Extract the [X, Y] coordinate from the center of the cell holding the provided text.  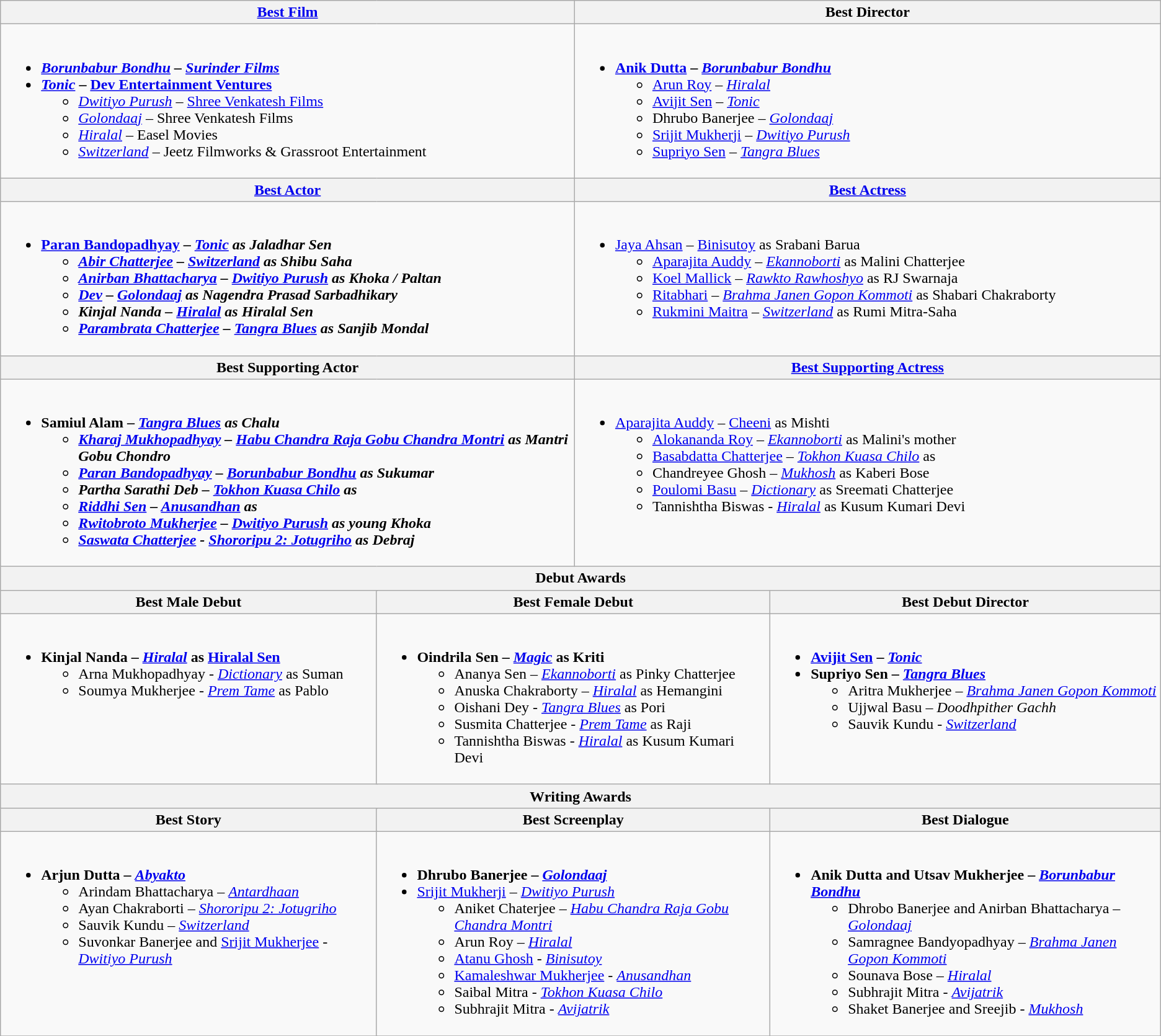
Best Supporting Actor [288, 367]
Kinjal Nanda – Hiralal as Hiralal SenArna Mukhopadhyay - Dictionary as SumanSoumya Mukherjee - Prem Tame as Pablo [189, 699]
Writing Awards [580, 796]
Best Dialogue [966, 819]
Best Male Debut [189, 602]
Best Screenplay [573, 819]
Best Supporting Actress [867, 367]
Best Actress [867, 190]
Avijit Sen – TonicSupriyo Sen – Tangra BluesAritra Mukherjee – Brahma Janen Gopon KommotiUjjwal Basu – Doodhpither GachhSauvik Kundu - Switzerland [966, 699]
Best Story [189, 819]
Debut Awards [580, 578]
Best Film [288, 12]
Best Female Debut [573, 602]
Best Actor [288, 190]
Best Director [867, 12]
Best Debut Director [966, 602]
